Scan for the cell matching the given text and deliver its (X, Y) coordinate at center. 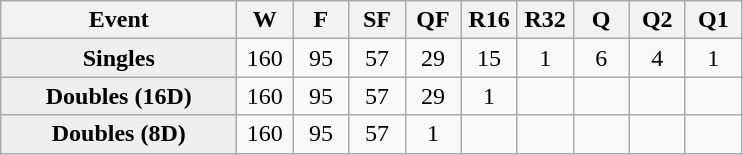
W (265, 20)
SF (377, 20)
QF (433, 20)
Singles (119, 58)
Q (601, 20)
4 (657, 58)
6 (601, 58)
Q2 (657, 20)
Doubles (8D) (119, 134)
R32 (545, 20)
R16 (489, 20)
Event (119, 20)
F (321, 20)
Doubles (16D) (119, 96)
Q1 (713, 20)
15 (489, 58)
